From the cell containing the given text, extract its center point as [X, Y] coordinate. 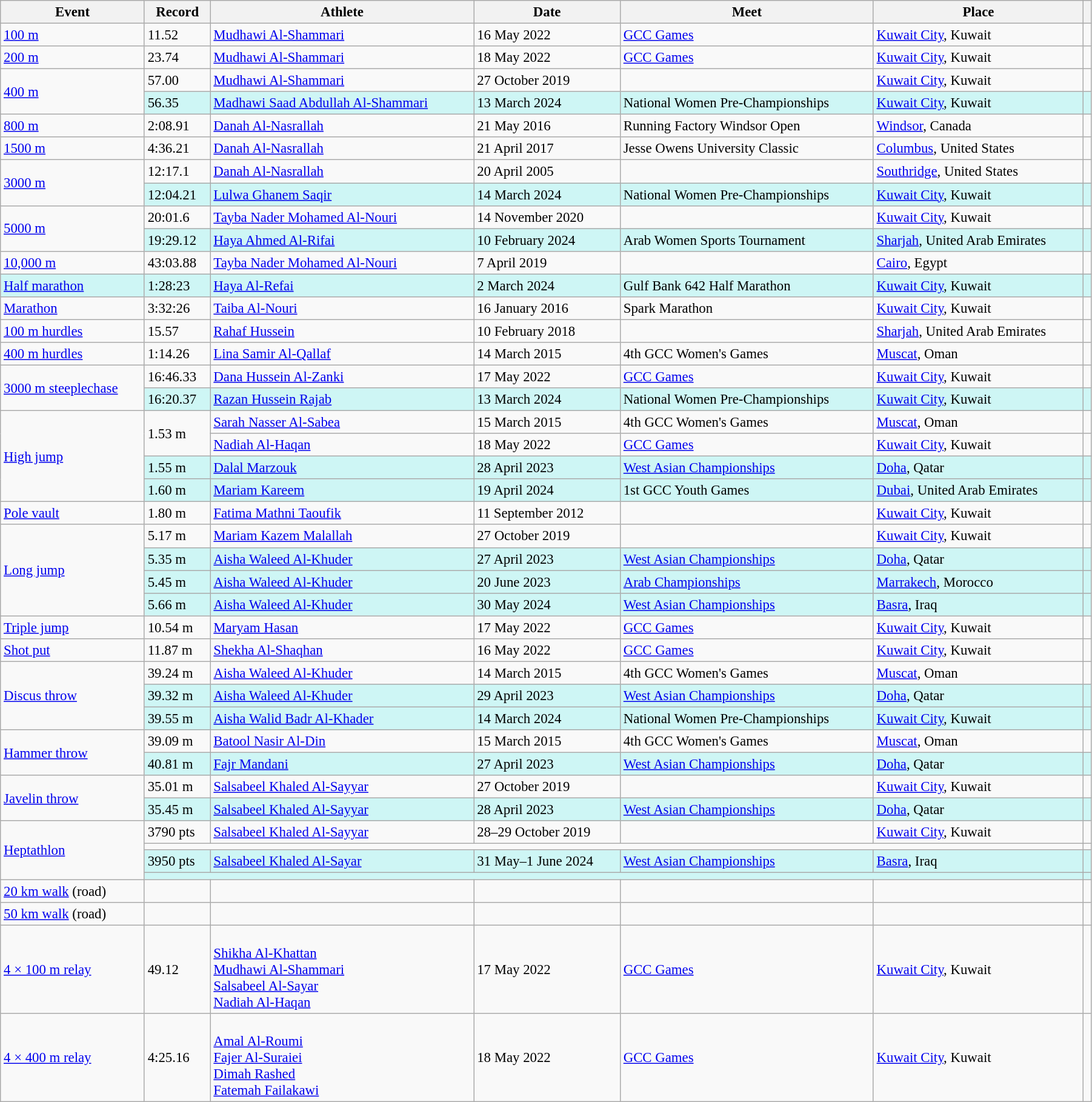
31 May–1 June 2024 [547, 861]
Shot put [73, 650]
10,000 m [73, 262]
1.53 m [177, 434]
40.81 m [177, 764]
1500 m [73, 149]
15.57 [177, 331]
800 m [73, 126]
Haya Al-Refai [342, 286]
56.35 [177, 103]
Marrakech, Morocco [978, 582]
10 February 2024 [547, 240]
Lulwa Ghanem Saqir [342, 195]
Place [978, 12]
3790 pts [177, 832]
1:14.26 [177, 354]
Marathon [73, 309]
Cairo, Egypt [978, 262]
3:32:26 [177, 309]
30 May 2024 [547, 604]
Event [73, 12]
Mariam Kazem Malallah [342, 536]
Rahaf Hussein [342, 331]
Arab Women Sports Tournament [747, 240]
1.55 m [177, 468]
16:46.33 [177, 376]
28–29 October 2019 [547, 832]
20 June 2023 [547, 582]
Gulf Bank 642 Half Marathon [747, 286]
Shekha Al-Shaqhan [342, 650]
39.24 m [177, 673]
19:29.12 [177, 240]
35.01 m [177, 787]
Running Factory Windsor Open [747, 126]
5.45 m [177, 582]
11.87 m [177, 650]
10 February 2018 [547, 331]
Record [177, 12]
16:20.37 [177, 399]
High jump [73, 456]
Heptathlon [73, 850]
19 April 2024 [547, 490]
Amal Al-RoumiFajer Al-SuraieiDimah RashedFatemah Failakawi [342, 1057]
Discus throw [73, 696]
3950 pts [177, 861]
4 × 400 m relay [73, 1057]
5.66 m [177, 604]
3000 m [73, 183]
12:17.1 [177, 172]
39.09 m [177, 741]
Shikha Al-KhattanMudhawi Al-ShammariSalsabeel Al-SayarNadiah Al-Haqan [342, 969]
20 km walk (road) [73, 891]
5000 m [73, 228]
1.80 m [177, 513]
Aisha Walid Badr Al-Khader [342, 718]
Razan Hussein Rajab [342, 399]
20 April 2005 [547, 172]
Mariam Kareem [342, 490]
49.12 [177, 969]
Haya Ahmed Al-Rifai [342, 240]
Arab Championships [747, 582]
Fatima Mathni Taoufik [342, 513]
Fajr Mandani [342, 764]
39.32 m [177, 696]
1.60 m [177, 490]
2 March 2024 [547, 286]
200 m [73, 58]
Dubai, United Arab Emirates [978, 490]
23.74 [177, 58]
20:01.6 [177, 217]
50 km walk (road) [73, 913]
Windsor, Canada [978, 126]
3000 m steeplechase [73, 388]
Date [547, 12]
21 May 2016 [547, 126]
400 m hurdles [73, 354]
400 m [73, 92]
11.52 [177, 35]
Madhawi Saad Abdullah Al-Shammari [342, 103]
Hammer throw [73, 753]
35.45 m [177, 810]
Lina Samir Al-Qallaf [342, 354]
Columbus, United States [978, 149]
Sarah Nasser Al-Sabea [342, 422]
Southridge, United States [978, 172]
5.17 m [177, 536]
100 m hurdles [73, 331]
21 April 2017 [547, 149]
Jesse Owens University Classic [747, 149]
7 April 2019 [547, 262]
39.55 m [177, 718]
Batool Nasir Al-Din [342, 741]
Nadiah Al-Haqan [342, 445]
Taiba Al-Nouri [342, 309]
57.00 [177, 81]
Dalal Marzouk [342, 468]
10.54 m [177, 627]
2:08.91 [177, 126]
Dana Hussein Al-Zanki [342, 376]
4:36.21 [177, 149]
29 April 2023 [547, 696]
Half marathon [73, 286]
Javelin throw [73, 798]
16 January 2016 [547, 309]
Pole vault [73, 513]
Salsabeel Khaled Al-Sayar [342, 861]
100 m [73, 35]
12:04.21 [177, 195]
Meet [747, 12]
4 × 100 m relay [73, 969]
4:25.16 [177, 1057]
Long jump [73, 570]
Spark Marathon [747, 309]
14 November 2020 [547, 217]
11 September 2012 [547, 513]
Maryam Hasan [342, 627]
5.35 m [177, 559]
Athlete [342, 12]
1st GCC Youth Games [747, 490]
1:28:23 [177, 286]
Triple jump [73, 627]
43:03.88 [177, 262]
